From the cell containing the given text, extract its center point as (x, y) coordinate. 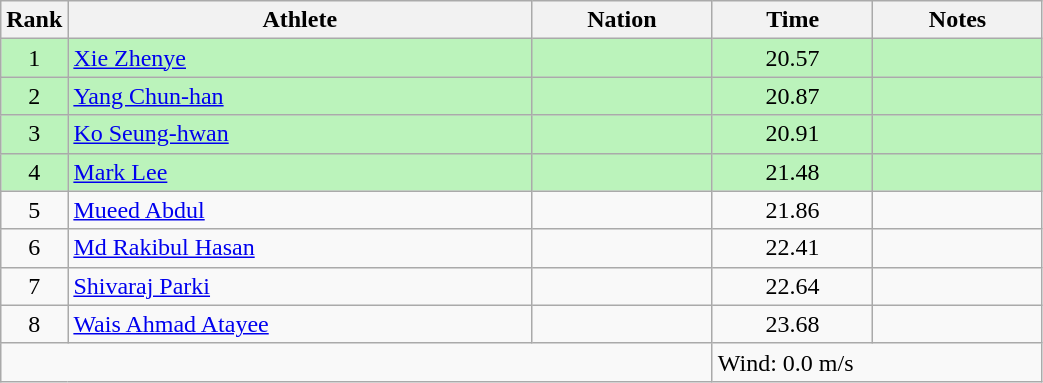
Shivaraj Parki (300, 286)
Yang Chun-han (300, 96)
Rank (34, 20)
Wais Ahmad Atayee (300, 324)
Nation (622, 20)
23.68 (792, 324)
Wind: 0.0 m/s (877, 362)
Md Rakibul Hasan (300, 248)
20.91 (792, 134)
7 (34, 286)
20.57 (792, 58)
22.64 (792, 286)
5 (34, 210)
1 (34, 58)
Mueed Abdul (300, 210)
21.48 (792, 172)
Time (792, 20)
22.41 (792, 248)
20.87 (792, 96)
6 (34, 248)
Ko Seung-hwan (300, 134)
8 (34, 324)
Mark Lee (300, 172)
Xie Zhenye (300, 58)
21.86 (792, 210)
2 (34, 96)
Notes (958, 20)
4 (34, 172)
Athlete (300, 20)
3 (34, 134)
